Scan for the cell matching the given text and deliver its (X, Y) coordinate at center. 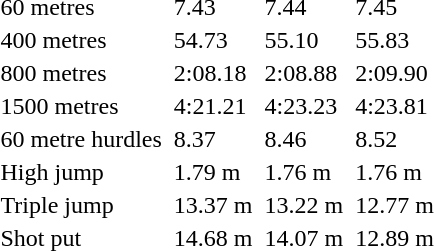
54.73 (213, 40)
1.79 m (213, 172)
8.37 (213, 139)
55.10 (304, 40)
8.46 (304, 139)
13.37 m (213, 205)
13.22 m (304, 205)
4:21.21 (213, 106)
2:08.18 (213, 73)
2:08.88 (304, 73)
4:23.23 (304, 106)
1.76 m (304, 172)
